Output the [x, y] coordinate of the center of the cell containing the given text.  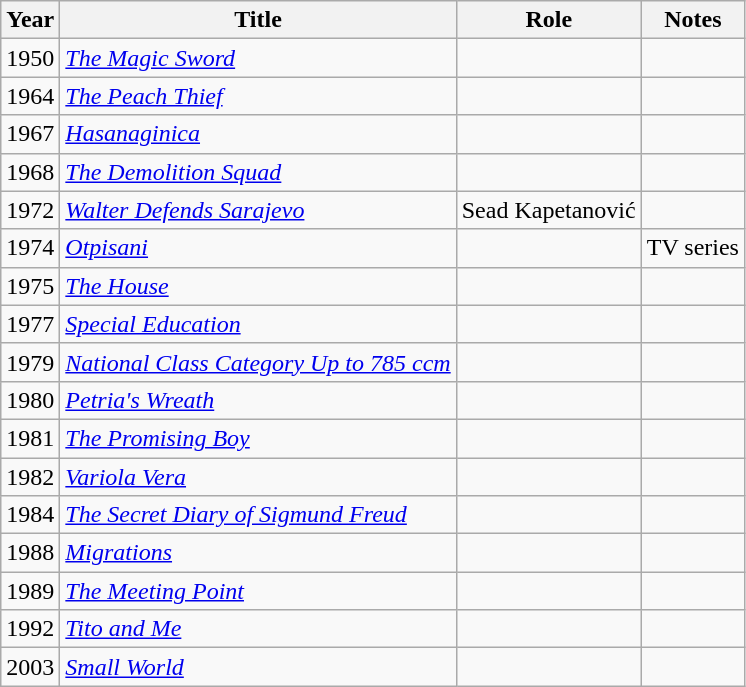
1988 [30, 553]
2003 [30, 667]
1967 [30, 134]
Hasanaginica [258, 134]
1981 [30, 438]
Sead Kapetanović [548, 210]
The Magic Sword [258, 58]
1974 [30, 248]
National Class Category Up to 785 ccm [258, 362]
The House [258, 286]
Role [548, 20]
The Peach Thief [258, 96]
1972 [30, 210]
Walter Defends Sarajevo [258, 210]
Migrations [258, 553]
The Secret Diary of Sigmund Freud [258, 515]
Petria's Wreath [258, 400]
Small World [258, 667]
Notes [692, 20]
Year [30, 20]
1984 [30, 515]
1964 [30, 96]
Otpisani [258, 248]
1975 [30, 286]
Variola Vera [258, 477]
Title [258, 20]
1950 [30, 58]
The Promising Boy [258, 438]
1979 [30, 362]
TV series [692, 248]
1980 [30, 400]
The Demolition Squad [258, 172]
Tito and Me [258, 629]
1982 [30, 477]
The Meeting Point [258, 591]
Special Education [258, 324]
1977 [30, 324]
1992 [30, 629]
1989 [30, 591]
1968 [30, 172]
